Find where the given text appears and provide that cell's center as (x, y) coordinate. 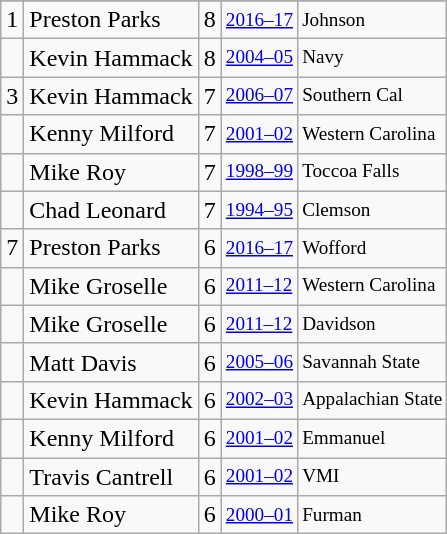
1998–99 (259, 172)
2006–07 (259, 96)
Johnson (372, 20)
Chad Leonard (111, 210)
Matt Davis (111, 362)
3 (12, 96)
Clemson (372, 210)
Wofford (372, 248)
Toccoa Falls (372, 172)
2004–05 (259, 58)
1994–95 (259, 210)
Travis Cantrell (111, 477)
2005–06 (259, 362)
Emmanuel (372, 438)
2002–03 (259, 400)
Navy (372, 58)
Southern Cal (372, 96)
Appalachian State (372, 400)
Furman (372, 515)
2000–01 (259, 515)
Savannah State (372, 362)
1 (12, 20)
Davidson (372, 324)
VMI (372, 477)
